Detect which cell encompasses the target text, then output its [x, y] center coordinate. 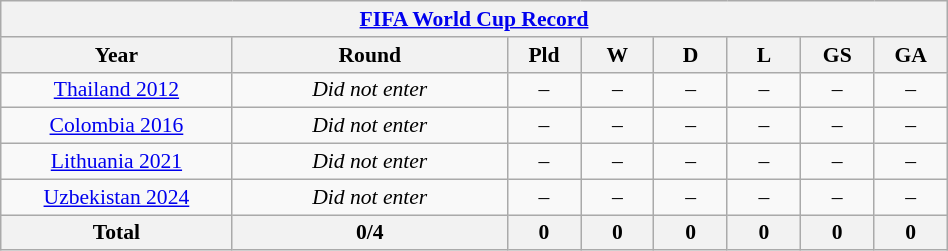
Colombia 2016 [116, 126]
Lithuania 2021 [116, 162]
FIFA World Cup Record [474, 19]
Uzbekistan 2024 [116, 197]
Thailand 2012 [116, 90]
Year [116, 55]
GS [838, 55]
Round [370, 55]
GA [910, 55]
Total [116, 233]
Pld [544, 55]
0/4 [370, 233]
D [690, 55]
L [764, 55]
W [618, 55]
